Find where the given text appears and provide that cell's center as (x, y) coordinate. 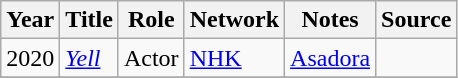
Yell (90, 58)
Title (90, 20)
Actor (151, 58)
Role (151, 20)
2020 (30, 58)
Source (416, 20)
Network (234, 20)
Notes (330, 20)
Year (30, 20)
NHK (234, 58)
Asadora (330, 58)
